Provide the [x, y] coordinate of the cell's center where the given text is located.  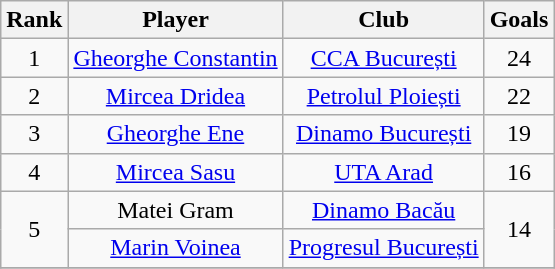
Gheorghe Constantin [176, 58]
Mircea Dridea [176, 96]
Mircea Sasu [176, 172]
14 [519, 229]
5 [34, 229]
24 [519, 58]
Club [384, 20]
4 [34, 172]
Dinamo București [384, 134]
UTA Arad [384, 172]
Dinamo Bacău [384, 210]
Marin Voinea [176, 248]
22 [519, 96]
Player [176, 20]
3 [34, 134]
Petrolul Ploiești [384, 96]
Progresul București [384, 248]
16 [519, 172]
2 [34, 96]
Rank [34, 20]
CCA București [384, 58]
Matei Gram [176, 210]
Gheorghe Ene [176, 134]
Goals [519, 20]
1 [34, 58]
19 [519, 134]
